Search for the cell housing the specified text and yield its (x, y) center coordinate. 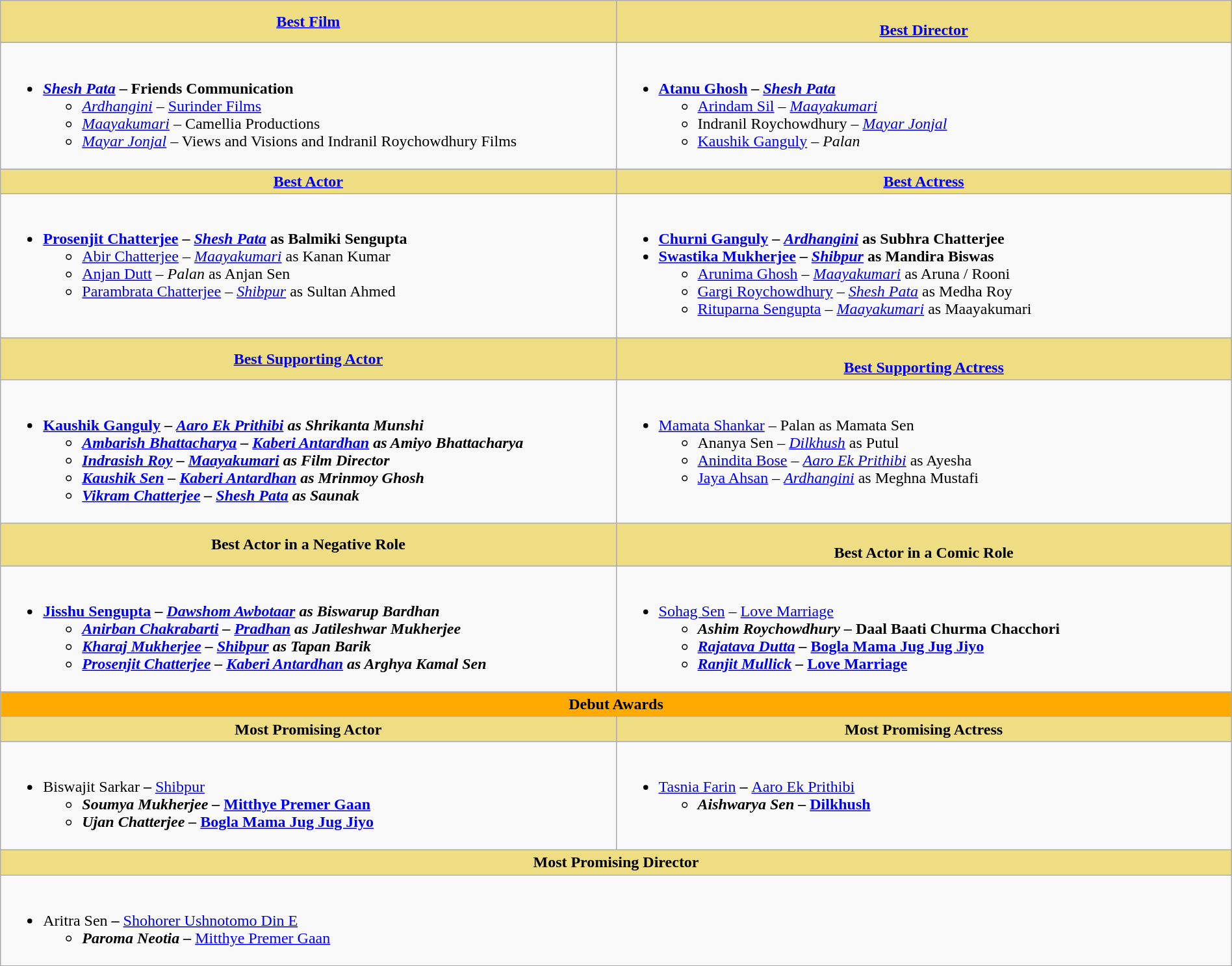
Best Actor (308, 181)
Best Film (308, 22)
Mamata Shankar – Palan as Mamata SenAnanya Sen – Dilkhush as PutulAnindita Bose – Aaro Ek Prithibi as AyeshaJaya Ahsan – Ardhangini as Meghna Mustafi (924, 451)
Best Director (924, 22)
Best Actress (924, 181)
Best Actor in a Negative Role (308, 545)
Best Supporting Actor (308, 359)
Most Promising Director (616, 862)
Sohag Sen – Love MarriageAshim Roychowdhury – Daal Baati Churma ChacchoriRajatava Dutta – Bogla Mama Jug Jug JiyoRanjit Mullick – Love Marriage (924, 629)
Most Promising Actress (924, 729)
Aritra Sen – Shohorer Ushnotomo Din EParoma Neotia – Mitthye Premer Gaan (616, 920)
Biswajit Sarkar – ShibpurSoumya Mukherjee – Mitthye Premer GaanUjan Chatterjee – Bogla Mama Jug Jug Jiyo (308, 796)
Best Supporting Actress (924, 359)
Debut Awards (616, 704)
Tasnia Farin – Aaro Ek PrithibiAishwarya Sen – Dilkhush (924, 796)
Atanu Ghosh – Shesh PataArindam Sil – MaayakumariIndranil Roychowdhury – Mayar JonjalKaushik Ganguly – Palan (924, 106)
Best Actor in a Comic Role (924, 545)
Most Promising Actor (308, 729)
